Search for the cell housing the specified text and yield its [x, y] center coordinate. 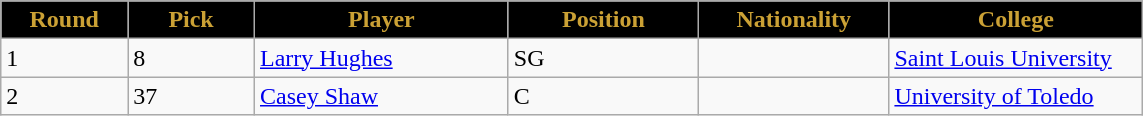
Round [64, 20]
2 [64, 96]
University of Toledo [1016, 96]
Pick [192, 20]
1 [64, 58]
Player [381, 20]
College [1016, 20]
C [603, 96]
Nationality [794, 20]
Saint Louis University [1016, 58]
37 [192, 96]
Position [603, 20]
Casey Shaw [381, 96]
Larry Hughes [381, 58]
8 [192, 58]
SG [603, 58]
